Extract the [X, Y] coordinate from the center of the cell holding the provided text.  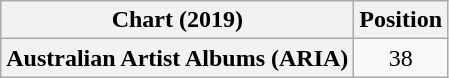
Position [401, 20]
38 [401, 58]
Chart (2019) [178, 20]
Australian Artist Albums (ARIA) [178, 58]
